Return the [X, Y] coordinate for the center point of the cell that contains the specified text.  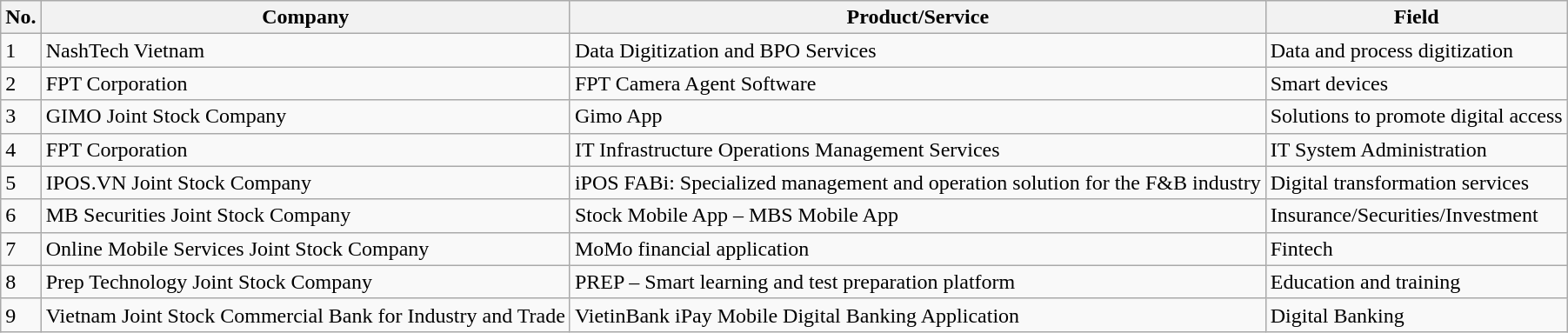
Digital Banking [1416, 315]
Vietnam Joint Stock Commercial Bank for Industry and Trade [305, 315]
6 [21, 216]
No. [21, 17]
2 [21, 83]
NashTech Vietnam [305, 50]
Field [1416, 17]
Smart devices [1416, 83]
iPOS FABi: Specialized management and operation solution for the F&B industry [917, 183]
Solutions to promote digital access [1416, 117]
MoMo financial application [917, 249]
Product/Service [917, 17]
8 [21, 282]
7 [21, 249]
Gimo App [917, 117]
Company [305, 17]
3 [21, 117]
Data and process digitization [1416, 50]
Insurance/Securities/Investment [1416, 216]
5 [21, 183]
IT System Administration [1416, 150]
4 [21, 150]
IPOS.VN Joint Stock Company [305, 183]
Education and training [1416, 282]
Fintech [1416, 249]
Stock Mobile App – MBS Mobile App [917, 216]
Online Mobile Services Joint Stock Company [305, 249]
GIMO Joint Stock Company [305, 117]
9 [21, 315]
Data Digitization and BPO Services [917, 50]
1 [21, 50]
MB Securities Joint Stock Company [305, 216]
VietinBank iPay Mobile Digital Banking Application [917, 315]
Digital transformation services [1416, 183]
PREP – Smart learning and test preparation platform [917, 282]
FPT Camera Agent Software [917, 83]
Prep Technology Joint Stock Company [305, 282]
IT Infrastructure Operations Management Services [917, 150]
